Return the [x, y] coordinate for the center point of the cell that contains the specified text.  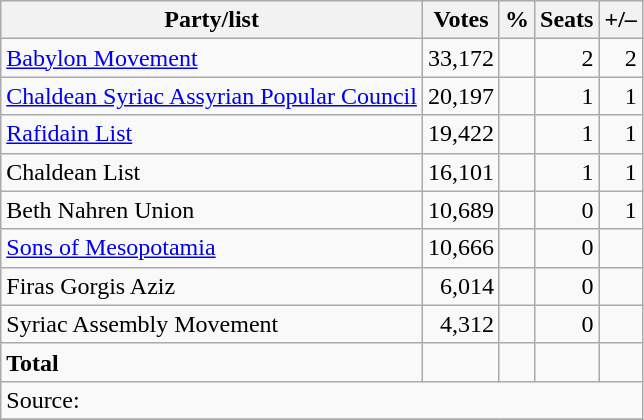
Syriac Assembly Movement [212, 324]
33,172 [460, 58]
10,666 [460, 248]
% [516, 20]
Source: [322, 400]
Firas Gorgis Aziz [212, 286]
Sons of Mesopotamia [212, 248]
Beth Nahren Union [212, 210]
Party/list [212, 20]
Babylon Movement [212, 58]
10,689 [460, 210]
20,197 [460, 96]
Chaldean List [212, 172]
16,101 [460, 172]
Seats [567, 20]
Rafidain List [212, 134]
+/– [620, 20]
6,014 [460, 286]
19,422 [460, 134]
Chaldean Syriac Assyrian Popular Council [212, 96]
Total [212, 362]
Votes [460, 20]
4,312 [460, 324]
